Find where the given text appears and provide that cell's center as (x, y) coordinate. 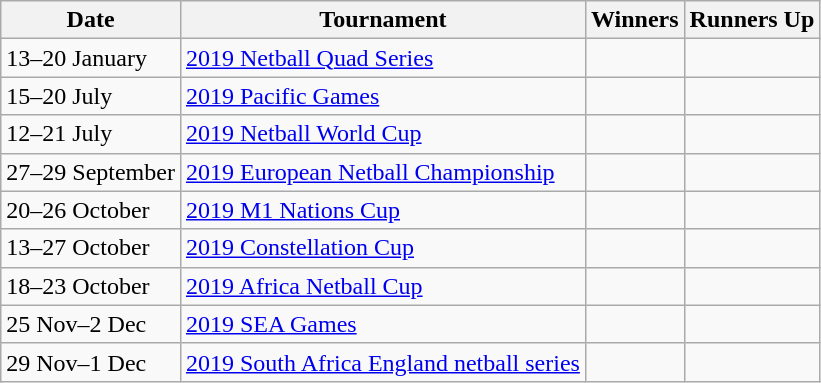
Runners Up (752, 20)
2019 Netball World Cup (382, 134)
2019 Pacific Games (382, 96)
18–23 October (91, 286)
15–20 July (91, 96)
13–20 January (91, 58)
12–21 July (91, 134)
2019 Africa Netball Cup (382, 286)
2019 South Africa England netball series (382, 362)
13–27 October (91, 248)
25 Nov–2 Dec (91, 324)
2019 SEA Games (382, 324)
2019 M1 Nations Cup (382, 210)
29 Nov–1 Dec (91, 362)
27–29 September (91, 172)
Date (91, 20)
Winners (634, 20)
2019 European Netball Championship (382, 172)
Tournament (382, 20)
20–26 October (91, 210)
2019 Constellation Cup (382, 248)
2019 Netball Quad Series (382, 58)
